Detect which cell encompasses the target text, then output its (x, y) center coordinate. 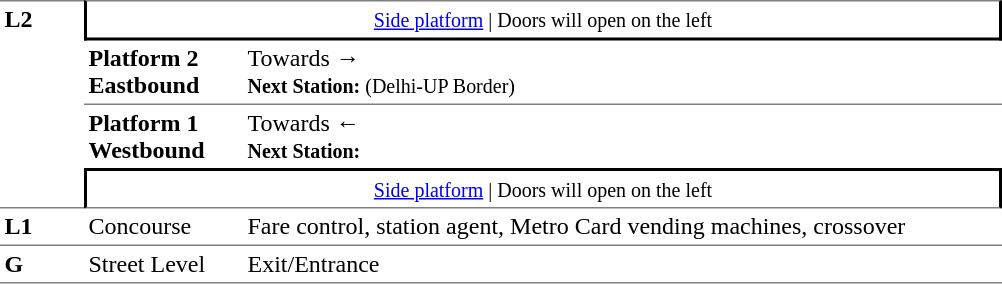
Towards → Next Station: (Delhi-UP Border) (622, 72)
Fare control, station agent, Metro Card vending machines, crossover (622, 226)
Towards ← Next Station: (622, 136)
Platform 2Eastbound (164, 72)
L2 (42, 104)
Concourse (164, 226)
L1 (42, 226)
G (42, 264)
Platform 1Westbound (164, 136)
Street Level (164, 264)
Exit/Entrance (622, 264)
